Output the (X, Y) coordinate of the center of the cell containing the given text.  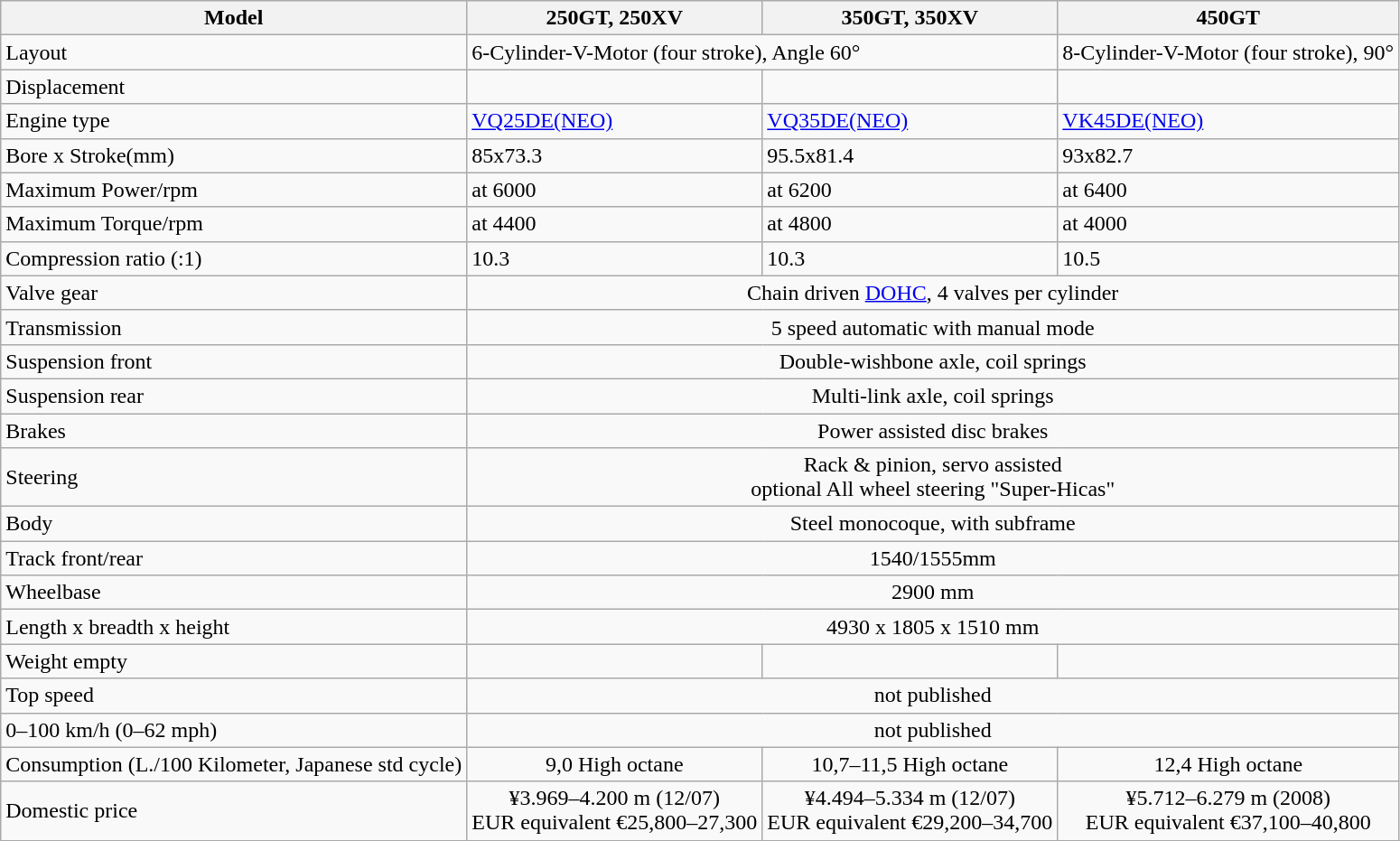
Maximum Power/rpm (234, 190)
Suspension front (234, 361)
10.5 (1228, 258)
Weight empty (234, 661)
Layout (234, 52)
12,4 High octane (1228, 764)
Length x breadth x height (234, 627)
1540/1555mm (933, 558)
10,7–11,5 High octane (910, 764)
Maximum Torque/rpm (234, 224)
4930 x 1805 x 1510 mm (933, 627)
Steel monocoque, with subframe (933, 524)
¥4.494–5.334 m (12/07)EUR equivalent €29,200–34,700 (910, 811)
250GT, 250XV (614, 18)
Displacement (234, 87)
Body (234, 524)
Double-wishbone axle, coil springs (933, 361)
¥3.969–4.200 m (12/07)EUR equivalent €25,800–27,300 (614, 811)
VQ25DE(NEO) (614, 121)
Suspension rear (234, 396)
Steering (234, 477)
Domestic price (234, 811)
6-Cylinder-V-Motor (four stroke), Angle 60° (762, 52)
at 4800 (910, 224)
Model (234, 18)
Consumption (L./100 Kilometer, Japanese std cycle) (234, 764)
9,0 High octane (614, 764)
at 6200 (910, 190)
450GT (1228, 18)
Engine type (234, 121)
8-Cylinder-V-Motor (four stroke), 90° (1228, 52)
Track front/rear (234, 558)
Transmission (234, 327)
Chain driven DOHC, 4 valves per cylinder (933, 293)
0–100 km/h (0–62 mph) (234, 730)
Brakes (234, 431)
Power assisted disc brakes (933, 431)
Bore x Stroke(mm) (234, 155)
5 speed automatic with manual mode (933, 327)
¥5.712–6.279 m (2008)EUR equivalent €37,100–40,800 (1228, 811)
VQ35DE(NEO) (910, 121)
93x82.7 (1228, 155)
Wheelbase (234, 593)
Top speed (234, 696)
at 6000 (614, 190)
85x73.3 (614, 155)
at 4000 (1228, 224)
Valve gear (234, 293)
Multi-link axle, coil springs (933, 396)
350GT, 350XV (910, 18)
2900 mm (933, 593)
95.5x81.4 (910, 155)
Rack & pinion, servo assistedoptional All wheel steering "Super-Hicas" (933, 477)
at 4400 (614, 224)
at 6400 (1228, 190)
Compression ratio (:1) (234, 258)
VK45DE(NEO) (1228, 121)
